Find where the given text appears and provide that cell's center as [X, Y] coordinate. 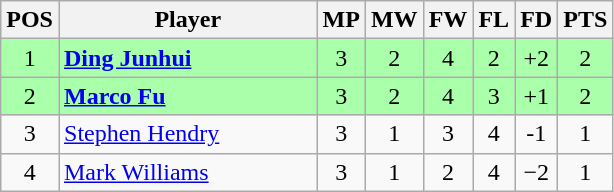
Stephen Hendry [188, 134]
+1 [536, 96]
+2 [536, 58]
MP [341, 20]
FD [536, 20]
−2 [536, 172]
Player [188, 20]
MW [394, 20]
Marco Fu [188, 96]
POS [30, 20]
FL [494, 20]
FW [448, 20]
Ding Junhui [188, 58]
-1 [536, 134]
PTS [586, 20]
Mark Williams [188, 172]
